Capture the cell that displays the provided text and extract its [x, y] central coordinate. 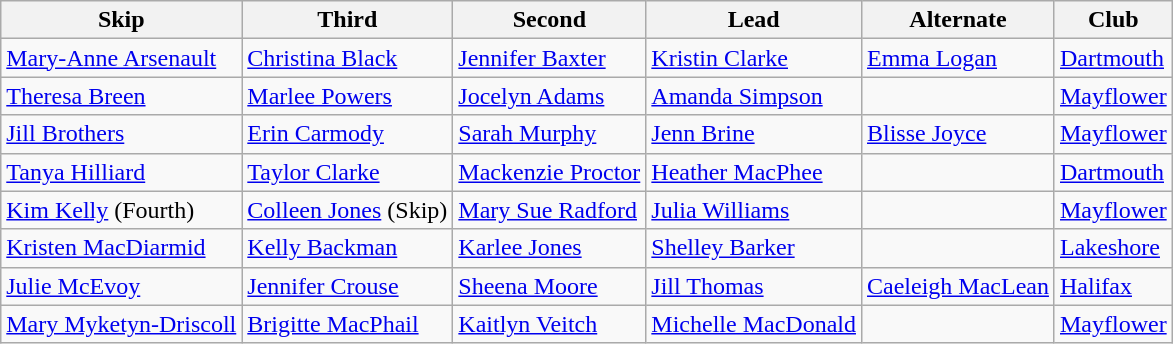
Skip [122, 20]
Jenn Brine [754, 134]
Jill Brothers [122, 134]
Tanya Hilliard [122, 172]
Mary-Anne Arsenault [122, 58]
Heather MacPhee [754, 172]
Kaitlyn Veitch [550, 324]
Kristen MacDiarmid [122, 248]
Michelle MacDonald [754, 324]
Christina Black [348, 58]
Sheena Moore [550, 286]
Shelley Barker [754, 248]
Colleen Jones (Skip) [348, 210]
Third [348, 20]
Julia Williams [754, 210]
Blisse Joyce [958, 134]
Taylor Clarke [348, 172]
Mary Myketyn-Driscoll [122, 324]
Club [1113, 20]
Caeleigh MacLean [958, 286]
Karlee Jones [550, 248]
Jennifer Baxter [550, 58]
Lead [754, 20]
Kelly Backman [348, 248]
Amanda Simpson [754, 96]
Kristin Clarke [754, 58]
Mackenzie Proctor [550, 172]
Second [550, 20]
Brigitte MacPhail [348, 324]
Jocelyn Adams [550, 96]
Jill Thomas [754, 286]
Jennifer Crouse [348, 286]
Alternate [958, 20]
Mary Sue Radford [550, 210]
Erin Carmody [348, 134]
Lakeshore [1113, 248]
Sarah Murphy [550, 134]
Marlee Powers [348, 96]
Julie McEvoy [122, 286]
Kim Kelly (Fourth) [122, 210]
Emma Logan [958, 58]
Halifax [1113, 286]
Theresa Breen [122, 96]
